Locate the cell with the specified text and output its [x, y] center coordinate. 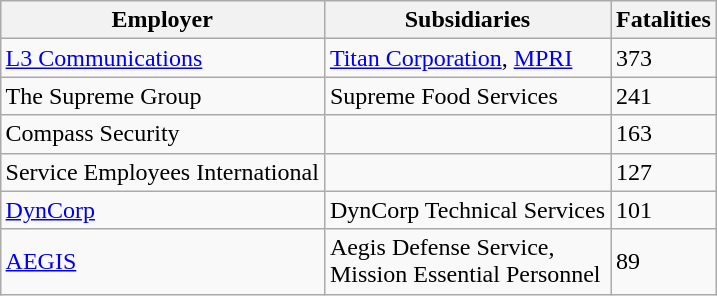
Supreme Food Services [467, 96]
DynCorp [162, 210]
L3 Communications [162, 58]
Service Employees International [162, 172]
Aegis Defense Service,Mission Essential Personnel [467, 262]
The Supreme Group [162, 96]
DynCorp Technical Services [467, 210]
127 [664, 172]
373 [664, 58]
Employer [162, 20]
89 [664, 262]
Titan Corporation, MPRI [467, 58]
AEGIS [162, 262]
101 [664, 210]
Subsidiaries [467, 20]
Compass Security [162, 134]
163 [664, 134]
Fatalities [664, 20]
241 [664, 96]
